Determine the (X, Y) coordinate at the center of the cell enclosing the given text.  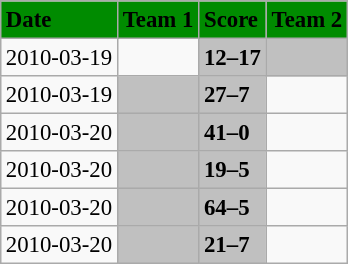
21–7 (233, 245)
27–7 (233, 95)
64–5 (233, 208)
Score (233, 20)
Team 1 (158, 20)
41–0 (233, 133)
12–17 (233, 57)
Date (58, 20)
Team 2 (306, 20)
19–5 (233, 170)
